Extract the [x, y] coordinate from the center of the cell holding the provided text.  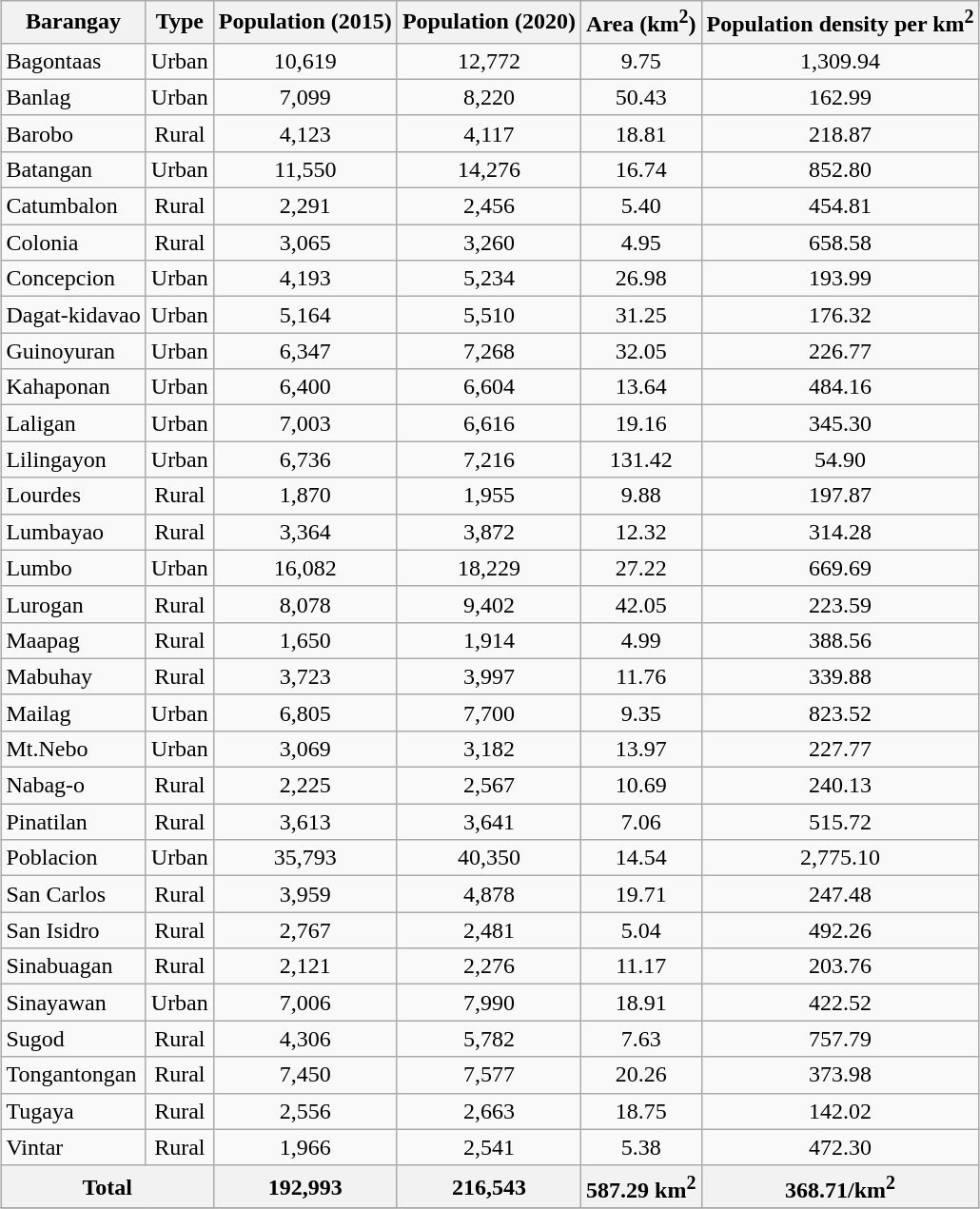
162.99 [840, 97]
Nabag-o [73, 786]
Barangay [73, 23]
27.22 [641, 568]
13.64 [641, 387]
54.90 [840, 459]
5,510 [489, 315]
7,990 [489, 1003]
Type [179, 23]
216,543 [489, 1187]
2,541 [489, 1147]
Sugod [73, 1039]
2,456 [489, 206]
9,402 [489, 604]
368.71/km2 [840, 1187]
20.26 [641, 1075]
3,182 [489, 749]
8,078 [304, 604]
1,955 [489, 496]
7,700 [489, 712]
3,997 [489, 676]
Bagontaas [73, 61]
10,619 [304, 61]
Catumbalon [73, 206]
5.40 [641, 206]
3,069 [304, 749]
14,276 [489, 169]
3,959 [304, 894]
18.75 [641, 1111]
4,123 [304, 133]
Barobo [73, 133]
Pinatilan [73, 822]
35,793 [304, 858]
Population (2020) [489, 23]
7,099 [304, 97]
14.54 [641, 858]
3,613 [304, 822]
240.13 [840, 786]
Lilingayon [73, 459]
16,082 [304, 568]
193.99 [840, 279]
26.98 [641, 279]
2,663 [489, 1111]
6,805 [304, 712]
4,117 [489, 133]
Lumbo [73, 568]
1,870 [304, 496]
San Carlos [73, 894]
7,268 [489, 351]
7.63 [641, 1039]
Sinabuagan [73, 966]
6,604 [489, 387]
San Isidro [73, 930]
Dagat-kidavao [73, 315]
7,003 [304, 423]
2,567 [489, 786]
Batangan [73, 169]
515.72 [840, 822]
18,229 [489, 568]
3,723 [304, 676]
Maapag [73, 640]
Mt.Nebo [73, 749]
484.16 [840, 387]
9.35 [641, 712]
3,260 [489, 243]
3,065 [304, 243]
Guinoyuran [73, 351]
12.32 [641, 532]
Colonia [73, 243]
2,121 [304, 966]
2,291 [304, 206]
31.25 [641, 315]
9.88 [641, 496]
131.42 [641, 459]
8,220 [489, 97]
7,216 [489, 459]
203.76 [840, 966]
3,641 [489, 822]
2,775.10 [840, 858]
5,164 [304, 315]
13.97 [641, 749]
Kahaponan [73, 387]
6,736 [304, 459]
19.71 [641, 894]
492.26 [840, 930]
18.91 [641, 1003]
11,550 [304, 169]
5.04 [641, 930]
669.69 [840, 568]
658.58 [840, 243]
Banlag [73, 97]
1,966 [304, 1147]
7.06 [641, 822]
1,309.94 [840, 61]
454.81 [840, 206]
5,782 [489, 1039]
42.05 [641, 604]
Area (km2) [641, 23]
9.75 [641, 61]
10.69 [641, 786]
2,556 [304, 1111]
Laligan [73, 423]
472.30 [840, 1147]
Population density per km2 [840, 23]
19.16 [641, 423]
4,306 [304, 1039]
Concepcion [73, 279]
6,347 [304, 351]
339.88 [840, 676]
Mailag [73, 712]
388.56 [840, 640]
5,234 [489, 279]
176.32 [840, 315]
Tugaya [73, 1111]
6,616 [489, 423]
852.80 [840, 169]
Lumbayao [73, 532]
Sinayawan [73, 1003]
223.59 [840, 604]
Poblacion [73, 858]
3,872 [489, 532]
4,193 [304, 279]
2,225 [304, 786]
11.17 [641, 966]
218.87 [840, 133]
197.87 [840, 496]
345.30 [840, 423]
314.28 [840, 532]
4,878 [489, 894]
4.99 [641, 640]
247.48 [840, 894]
823.52 [840, 712]
422.52 [840, 1003]
7,450 [304, 1075]
Mabuhay [73, 676]
7,006 [304, 1003]
757.79 [840, 1039]
373.98 [840, 1075]
12,772 [489, 61]
Lourdes [73, 496]
Vintar [73, 1147]
227.77 [840, 749]
40,350 [489, 858]
2,276 [489, 966]
3,364 [304, 532]
Total [107, 1187]
5.38 [641, 1147]
2,481 [489, 930]
6,400 [304, 387]
Tongantongan [73, 1075]
226.77 [840, 351]
50.43 [641, 97]
142.02 [840, 1111]
1,914 [489, 640]
1,650 [304, 640]
7,577 [489, 1075]
Lurogan [73, 604]
587.29 km2 [641, 1187]
18.81 [641, 133]
2,767 [304, 930]
192,993 [304, 1187]
4.95 [641, 243]
16.74 [641, 169]
32.05 [641, 351]
Population (2015) [304, 23]
11.76 [641, 676]
